Extract the (x, y) coordinate from the center of the cell holding the provided text.  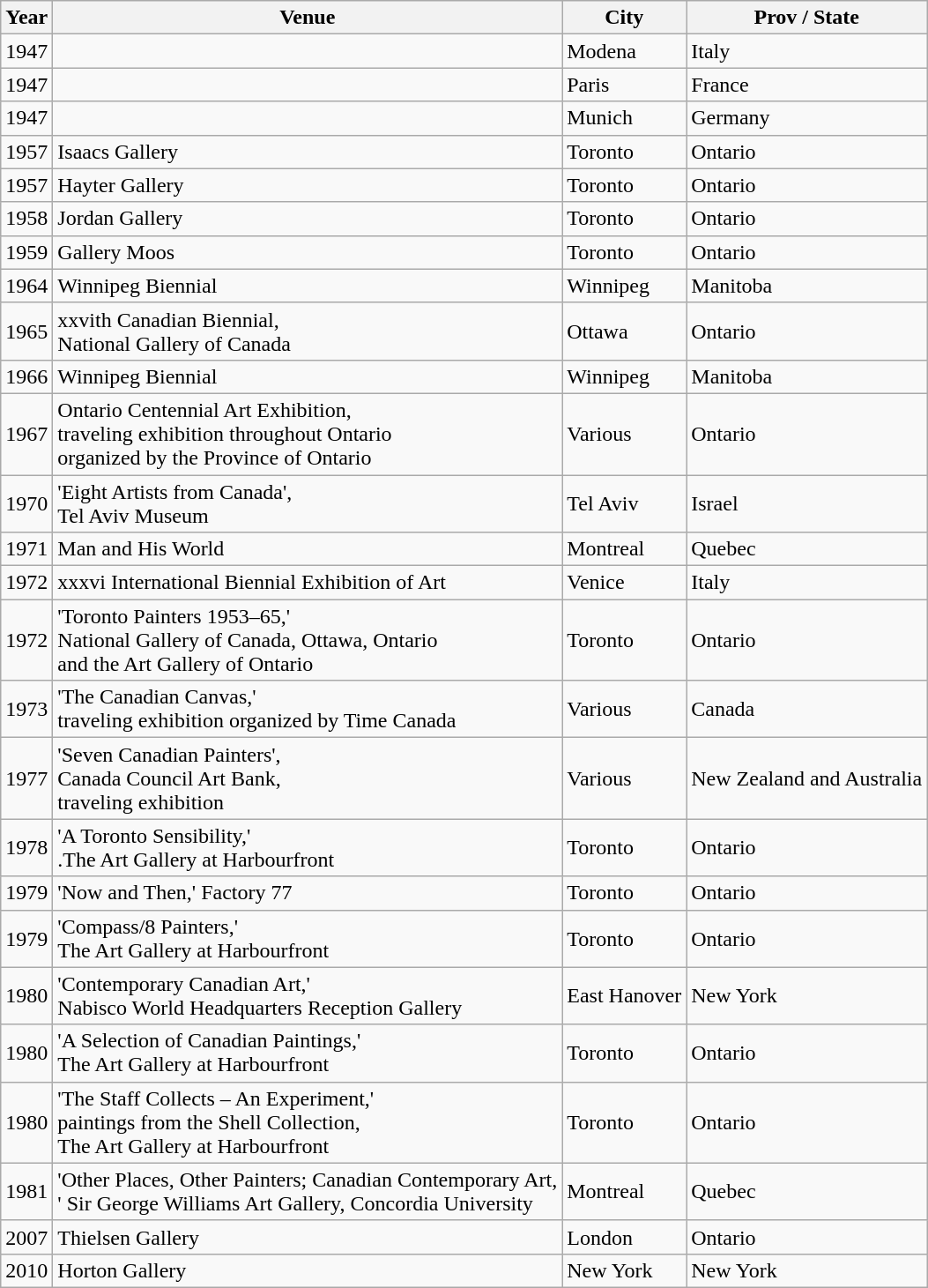
Venice (624, 583)
1958 (26, 219)
Tel Aviv (624, 503)
France (807, 85)
New Zealand and Australia (807, 778)
'Eight Artists from Canada', Tel Aviv Museum (308, 503)
Thielsen Gallery (308, 1237)
'Now and Then,' Factory 77 (308, 893)
'A Toronto Sensibility,' .The Art Gallery at Harbourfront (308, 848)
1967 (26, 434)
Prov / State (807, 18)
xxxvi International Biennial Exhibition of Art (308, 583)
1965 (26, 331)
Venue (308, 18)
City (624, 18)
'Compass/8 Painters,' The Art Gallery at Harbourfront (308, 938)
'The Staff Collects – An Experiment,' paintings from the Shell Collection, The Art Gallery at Harbourfront (308, 1122)
Munich (624, 118)
Ottawa (624, 331)
1977 (26, 778)
2007 (26, 1237)
'Toronto Painters 1953–65,' National Gallery of Canada, Ottawa, Ontario and the Art Gallery of Ontario (308, 640)
xxvith Canadian Biennial, National Gallery of Canada (308, 331)
2010 (26, 1270)
Paris (624, 85)
Horton Gallery (308, 1270)
1973 (26, 709)
Gallery Moos (308, 252)
'Seven Canadian Painters',Canada Council Art Bank, traveling exhibition (308, 778)
'A Selection of Canadian Paintings,' The Art Gallery at Harbourfront (308, 1053)
'Other Places, Other Painters; Canadian Contemporary Art,' Sir George Williams Art Gallery, Concordia University (308, 1192)
Ontario Centennial Art Exhibition, traveling exhibition throughout Ontario organized by the Province of Ontario (308, 434)
Year (26, 18)
Canada (807, 709)
1959 (26, 252)
Jordan Gallery (308, 219)
Isaacs Gallery (308, 152)
1964 (26, 286)
'Contemporary Canadian Art,' Nabisco World Headquarters Reception Gallery (308, 996)
Israel (807, 503)
Modena (624, 51)
'The Canadian Canvas,' traveling exhibition organized by Time Canada (308, 709)
1978 (26, 848)
London (624, 1237)
1966 (26, 376)
Hayter Gallery (308, 185)
1981 (26, 1192)
East Hanover (624, 996)
1970 (26, 503)
Germany (807, 118)
Man and His World (308, 549)
1971 (26, 549)
